From the cell containing the given text, extract its center point as [x, y] coordinate. 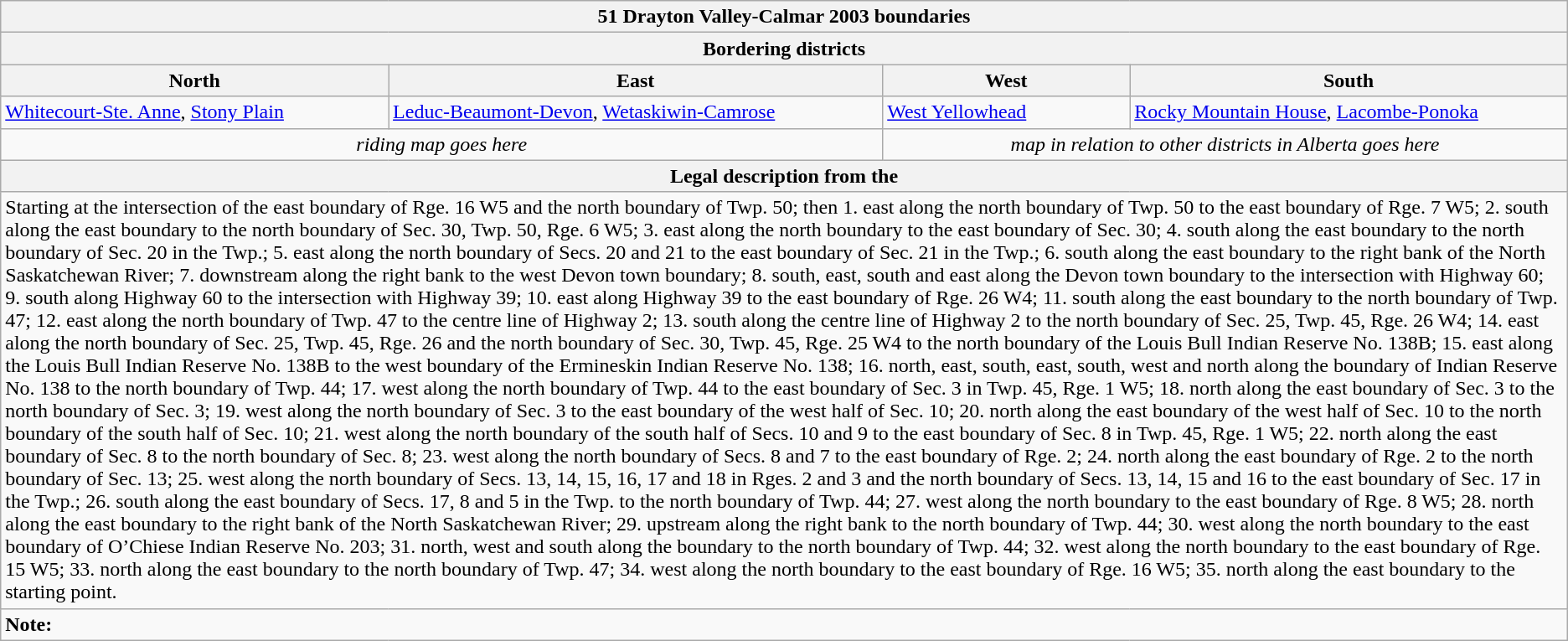
Leduc-Beaumont-Devon, Wetaskiwin-Camrose [636, 112]
South [1349, 80]
riding map goes here [442, 144]
map in relation to other districts in Alberta goes here [1225, 144]
Whitecourt-Ste. Anne, Stony Plain [194, 112]
Legal description from the [784, 176]
West [1007, 80]
Rocky Mountain House, Lacombe-Ponoka [1349, 112]
Bordering districts [784, 49]
North [194, 80]
Note: [784, 624]
West Yellowhead [1007, 112]
East [636, 80]
51 Drayton Valley-Calmar 2003 boundaries [784, 17]
